For the text-containing cell, return its midpoint in [X, Y] coordinate format. 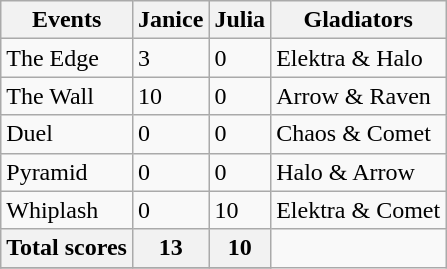
13 [170, 248]
The Wall [67, 96]
Pyramid [67, 172]
Julia [240, 20]
The Edge [67, 58]
Chaos & Comet [358, 134]
Whiplash [67, 210]
Gladiators [358, 20]
Arrow & Raven [358, 96]
3 [170, 58]
Halo & Arrow [358, 172]
Elektra & Halo [358, 58]
Events [67, 20]
Total scores [67, 248]
Elektra & Comet [358, 210]
Janice [170, 20]
Duel [67, 134]
